Search for the cell housing the specified text and yield its [X, Y] center coordinate. 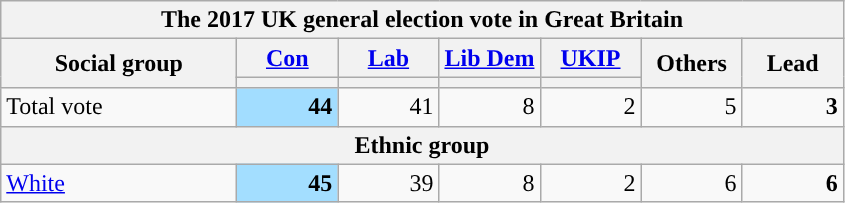
Ethnic group [422, 145]
3 [792, 107]
Total vote [119, 107]
Lead [792, 64]
Con [288, 58]
White [119, 183]
39 [388, 183]
The 2017 UK general election vote in Great Britain [422, 20]
44 [288, 107]
Social group [119, 64]
Lab [388, 58]
41 [388, 107]
45 [288, 183]
UKIP [590, 58]
5 [692, 107]
Lib Dem [490, 58]
Others [692, 64]
